Extract the (X, Y) coordinate from the center of the cell holding the provided text.  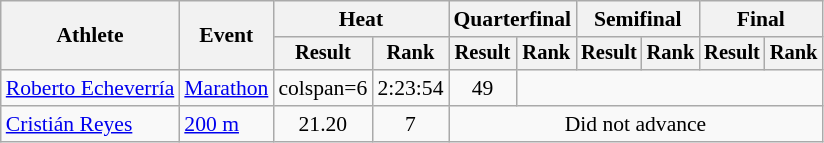
Roberto Echeverría (90, 88)
2:23:54 (410, 88)
Semifinal (638, 19)
49 (482, 88)
21.20 (322, 124)
Event (226, 36)
7 (410, 124)
Athlete (90, 36)
Heat (360, 19)
Final (760, 19)
200 m (226, 124)
Did not advance (635, 124)
Cristián Reyes (90, 124)
colspan=6 (322, 88)
Marathon (226, 88)
Quarterfinal (512, 19)
